Pinpoint the cell where the given text exists, returning its [x, y] midpoint coordinate. 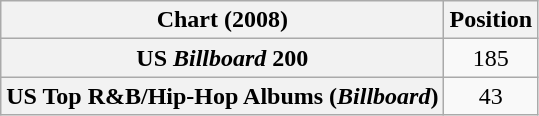
Chart (2008) [222, 20]
Position [491, 20]
43 [491, 96]
185 [491, 58]
US Billboard 200 [222, 58]
US Top R&B/Hip-Hop Albums (Billboard) [222, 96]
